Search for the cell housing the specified text and yield its (X, Y) center coordinate. 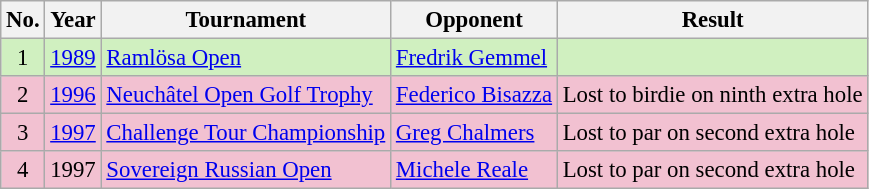
Tournament (246, 20)
Neuchâtel Open Golf Trophy (246, 95)
Lost to birdie on ninth extra hole (712, 95)
Sovereign Russian Open (246, 170)
Year (73, 20)
3 (23, 133)
Michele Reale (474, 170)
Greg Chalmers (474, 133)
4 (23, 170)
Challenge Tour Championship (246, 133)
Result (712, 20)
2 (23, 95)
No. (23, 20)
1989 (73, 58)
1 (23, 58)
Federico Bisazza (474, 95)
Ramlösa Open (246, 58)
Fredrik Gemmel (474, 58)
1996 (73, 95)
Opponent (474, 20)
